Find where the given text appears and provide that cell's center as (X, Y) coordinate. 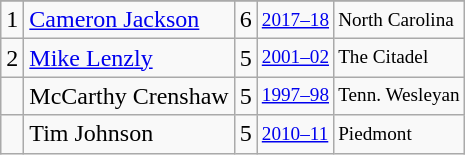
McCarthy Crenshaw (129, 96)
2001–02 (295, 58)
Tim Johnson (129, 134)
2017–18 (295, 20)
Cameron Jackson (129, 20)
Tenn. Wesleyan (400, 96)
Piedmont (400, 134)
The Citadel (400, 58)
1997–98 (295, 96)
Mike Lenzly (129, 58)
2 (12, 58)
6 (246, 20)
1 (12, 20)
North Carolina (400, 20)
2010–11 (295, 134)
